Scan for the cell matching the given text and deliver its (x, y) coordinate at center. 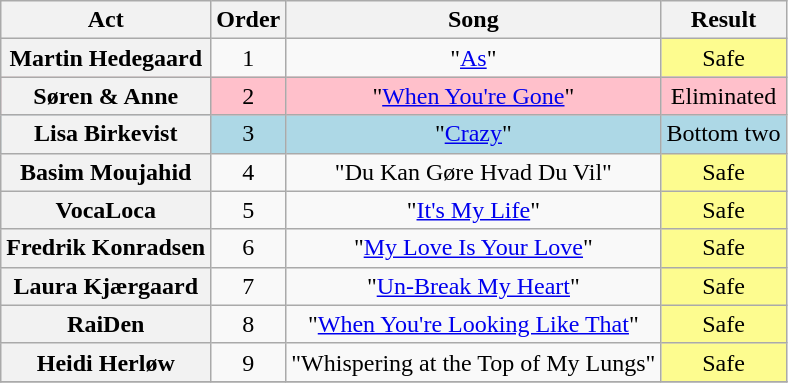
Bottom two (724, 134)
3 (248, 134)
"Un-Break My Heart" (474, 286)
Result (724, 20)
Act (106, 20)
"Crazy" (474, 134)
Fredrik Konradsen (106, 248)
5 (248, 210)
Lisa Birkevist (106, 134)
2 (248, 96)
Laura Kjærgaard (106, 286)
"It's My Life" (474, 210)
1 (248, 58)
6 (248, 248)
"When You're Looking Like That" (474, 324)
RaiDen (106, 324)
Basim Moujahid (106, 172)
VocaLoca (106, 210)
4 (248, 172)
"My Love Is Your Love" (474, 248)
9 (248, 362)
8 (248, 324)
"Du Kan Gøre Hvad Du Vil" (474, 172)
Order (248, 20)
Heidi Herløw (106, 362)
Søren & Anne (106, 96)
7 (248, 286)
Eliminated (724, 96)
Martin Hedegaard (106, 58)
"When You're Gone" (474, 96)
"As" (474, 58)
"Whispering at the Top of My Lungs" (474, 362)
Song (474, 20)
